Extract the (X, Y) coordinate from the center of the cell holding the provided text.  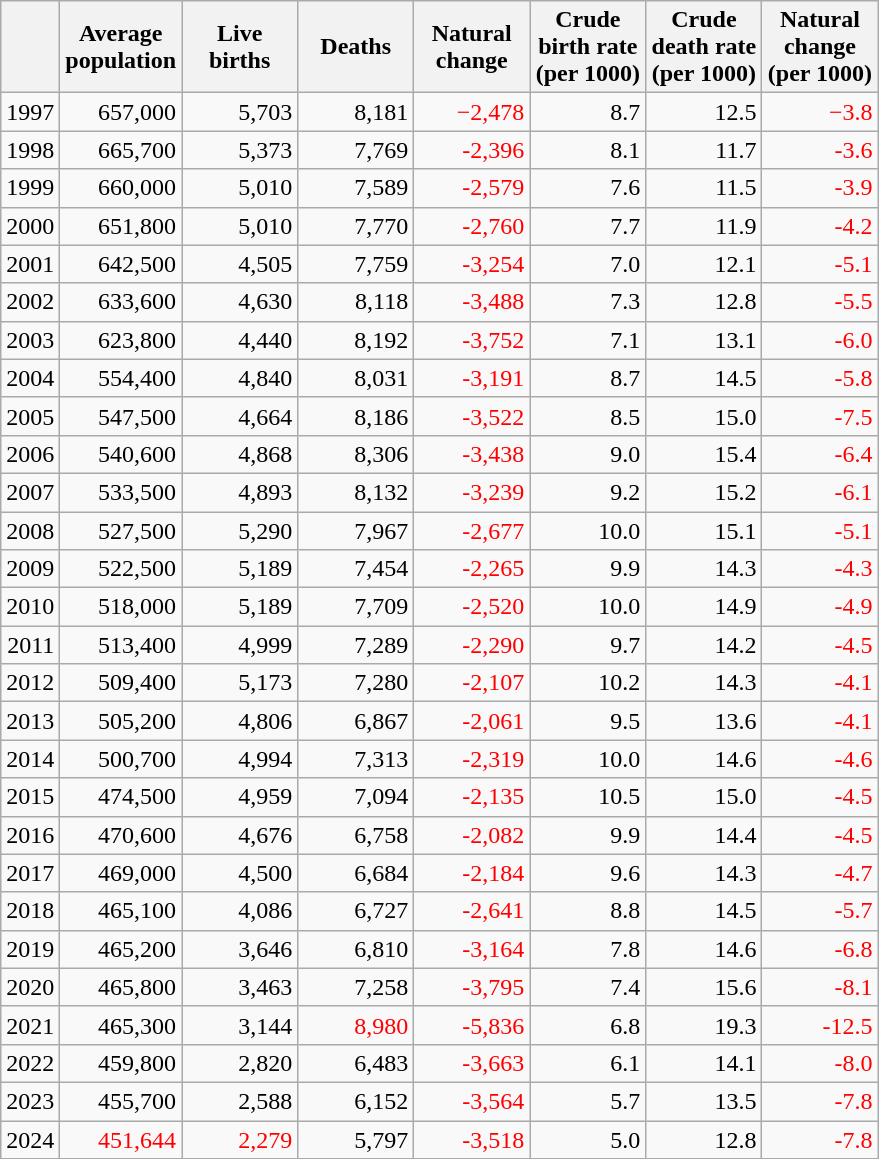
2024 (30, 1139)
455,700 (121, 1101)
8,031 (356, 378)
4,086 (240, 911)
6.1 (588, 1063)
8.1 (588, 150)
4,806 (240, 721)
13.1 (704, 340)
-3,752 (472, 340)
4,999 (240, 645)
8,306 (356, 454)
2011 (30, 645)
-8.1 (820, 987)
465,800 (121, 987)
7.3 (588, 302)
6,684 (356, 873)
Live births (240, 47)
2001 (30, 264)
7.4 (588, 987)
13.6 (704, 721)
-7.5 (820, 416)
7,313 (356, 759)
633,600 (121, 302)
2018 (30, 911)
-4.3 (820, 569)
7,289 (356, 645)
5,797 (356, 1139)
-4.9 (820, 607)
10.2 (588, 683)
Crude birth rate (per 1000) (588, 47)
-3,239 (472, 492)
5.7 (588, 1101)
2015 (30, 797)
8.8 (588, 911)
15.1 (704, 531)
5.0 (588, 1139)
8,192 (356, 340)
474,500 (121, 797)
8,118 (356, 302)
4,676 (240, 835)
3,646 (240, 949)
2009 (30, 569)
-2,396 (472, 150)
7,769 (356, 150)
-2,579 (472, 188)
3,463 (240, 987)
-3,663 (472, 1063)
-2,677 (472, 531)
2002 (30, 302)
7,280 (356, 683)
1998 (30, 150)
Crude death rate (per 1000) (704, 47)
-2,061 (472, 721)
14.2 (704, 645)
2022 (30, 1063)
6,727 (356, 911)
-3,438 (472, 454)
9.7 (588, 645)
-2,184 (472, 873)
11.7 (704, 150)
2016 (30, 835)
-6.1 (820, 492)
533,500 (121, 492)
4,505 (240, 264)
14.9 (704, 607)
465,100 (121, 911)
12.5 (704, 112)
-3,191 (472, 378)
10.5 (588, 797)
527,500 (121, 531)
-2,290 (472, 645)
Deaths (356, 47)
15.2 (704, 492)
-2,641 (472, 911)
2013 (30, 721)
2021 (30, 1025)
2019 (30, 949)
5,373 (240, 150)
2017 (30, 873)
2,588 (240, 1101)
2007 (30, 492)
8.5 (588, 416)
4,500 (240, 873)
6,152 (356, 1101)
-5.8 (820, 378)
5,173 (240, 683)
9.2 (588, 492)
470,600 (121, 835)
3,144 (240, 1025)
-4.6 (820, 759)
2006 (30, 454)
-6.8 (820, 949)
7,454 (356, 569)
4,893 (240, 492)
Average population (121, 47)
642,500 (121, 264)
1997 (30, 112)
522,500 (121, 569)
1999 (30, 188)
5,290 (240, 531)
7.8 (588, 949)
4,994 (240, 759)
11.9 (704, 226)
-3,488 (472, 302)
-5,836 (472, 1025)
623,800 (121, 340)
-3.6 (820, 150)
-6.0 (820, 340)
6,810 (356, 949)
2014 (30, 759)
2000 (30, 226)
4,840 (240, 378)
451,644 (121, 1139)
15.4 (704, 454)
8,186 (356, 416)
2012 (30, 683)
2008 (30, 531)
4,630 (240, 302)
4,440 (240, 340)
7.7 (588, 226)
-3,522 (472, 416)
-8.0 (820, 1063)
2,820 (240, 1063)
−2,478 (472, 112)
465,200 (121, 949)
513,400 (121, 645)
-3,518 (472, 1139)
-5.7 (820, 911)
12.1 (704, 264)
-3,164 (472, 949)
-4.7 (820, 873)
2003 (30, 340)
-3,795 (472, 987)
509,400 (121, 683)
-2,135 (472, 797)
13.5 (704, 1101)
2020 (30, 987)
2010 (30, 607)
7,094 (356, 797)
465,300 (121, 1025)
-5.5 (820, 302)
-6.4 (820, 454)
660,000 (121, 188)
7.6 (588, 188)
665,700 (121, 150)
8,980 (356, 1025)
2005 (30, 416)
6,483 (356, 1063)
-2,760 (472, 226)
Natural change (per 1000) (820, 47)
540,600 (121, 454)
−3.8 (820, 112)
547,500 (121, 416)
469,000 (121, 873)
554,400 (121, 378)
6.8 (588, 1025)
4,959 (240, 797)
7.1 (588, 340)
Natural change (472, 47)
2,279 (240, 1139)
657,000 (121, 112)
-3,254 (472, 264)
15.6 (704, 987)
14.4 (704, 835)
6,867 (356, 721)
4,868 (240, 454)
-3,564 (472, 1101)
-4.2 (820, 226)
-2,082 (472, 835)
7,759 (356, 264)
11.5 (704, 188)
9.6 (588, 873)
2023 (30, 1101)
-2,107 (472, 683)
518,000 (121, 607)
6,758 (356, 835)
4,664 (240, 416)
8,181 (356, 112)
505,200 (121, 721)
7,589 (356, 188)
-2,520 (472, 607)
7,258 (356, 987)
459,800 (121, 1063)
8,132 (356, 492)
9.5 (588, 721)
5,703 (240, 112)
7.0 (588, 264)
7,967 (356, 531)
-2,319 (472, 759)
9.0 (588, 454)
-3.9 (820, 188)
14.1 (704, 1063)
19.3 (704, 1025)
-12.5 (820, 1025)
500,700 (121, 759)
7,709 (356, 607)
2004 (30, 378)
651,800 (121, 226)
7,770 (356, 226)
-2,265 (472, 569)
